For the text-containing cell, return its midpoint in [x, y] coordinate format. 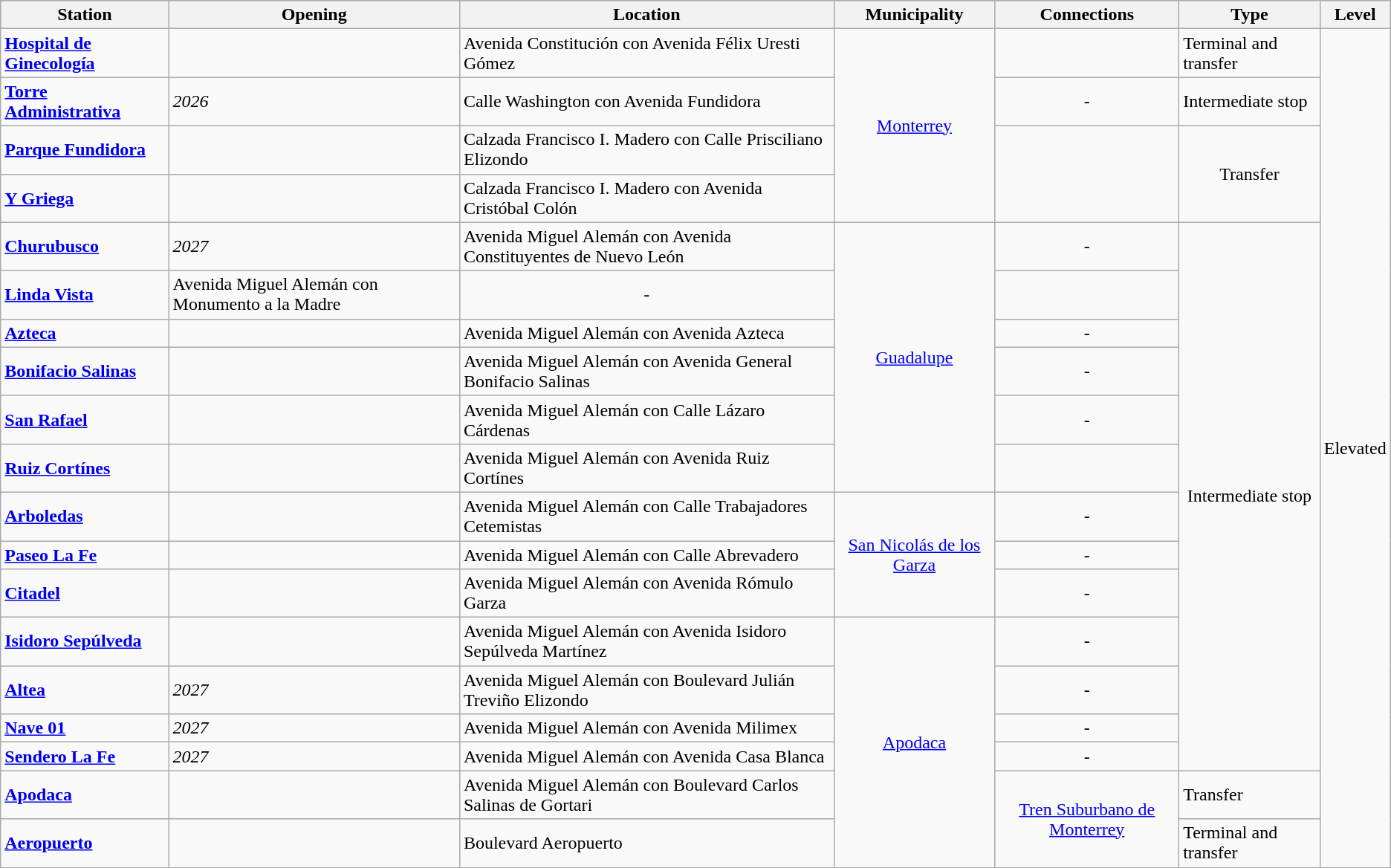
Calle Washington con Avenida Fundidora [646, 101]
Avenida Miguel Alemán con Boulevard Carlos Salinas de Gortari [646, 795]
Avenida Miguel Alemán con Calle Lázaro Cárdenas [646, 419]
2026 [314, 101]
San Nicolás de los Garza [914, 554]
Y Griega [85, 198]
Avenida Constitución con Avenida Félix Uresti Gómez [646, 54]
Bonifacio Salinas [85, 372]
Aeropuerto [85, 843]
Linda Vista [85, 294]
Avenida Miguel Alemán con Calle Trabajadores Cetemistas [646, 516]
Avenida Miguel Alemán con Avenida Isidoro Sepúlveda Martínez [646, 642]
Avenida Miguel Alemán con Avenida General Bonifacio Salinas [646, 372]
Elevated [1355, 448]
Avenida Miguel Alemán con Avenida Milimex [646, 728]
Connections [1087, 15]
Altea [85, 690]
Avenida Miguel Alemán con Avenida Constituyentes de Nuevo León [646, 247]
Sendero La Fe [85, 757]
Location [646, 15]
Tren Suburbano de Monterrey [1087, 819]
Nave 01 [85, 728]
Station [85, 15]
Azteca [85, 333]
Avenida Miguel Alemán con Boulevard Julián Treviño Elizondo [646, 690]
Avenida Miguel Alemán con Avenida Ruiz Cortínes [646, 468]
Boulevard Aeropuerto [646, 843]
Avenida Miguel Alemán con Avenida Rómulo Garza [646, 593]
Municipality [914, 15]
Monterrey [914, 126]
Avenida Miguel Alemán con Monumento a la Madre [314, 294]
Opening [314, 15]
Ruiz Cortínes [85, 468]
Guadalupe [914, 357]
San Rafael [85, 419]
Calzada Francisco I. Madero con Avenida Cristóbal Colón [646, 198]
Citadel [85, 593]
Avenida Miguel Alemán con Calle Abrevadero [646, 555]
Hospital de Ginecología [85, 54]
Churubusco [85, 247]
Type [1250, 15]
Avenida Miguel Alemán con Avenida Casa Blanca [646, 757]
Isidoro Sepúlveda [85, 642]
Parque Fundidora [85, 150]
Calzada Francisco I. Madero con Calle Prisciliano Elizondo [646, 150]
Arboledas [85, 516]
Torre Administrativa [85, 101]
Level [1355, 15]
Paseo La Fe [85, 555]
Avenida Miguel Alemán con Avenida Azteca [646, 333]
